Pinpoint the cell where the given text exists, returning its [x, y] midpoint coordinate. 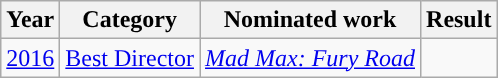
Mad Max: Fury Road [310, 58]
Year [30, 20]
Nominated work [310, 20]
Best Director [130, 58]
Category [130, 20]
Result [459, 20]
2016 [30, 58]
